Find where the given text appears and provide that cell's center as (X, Y) coordinate. 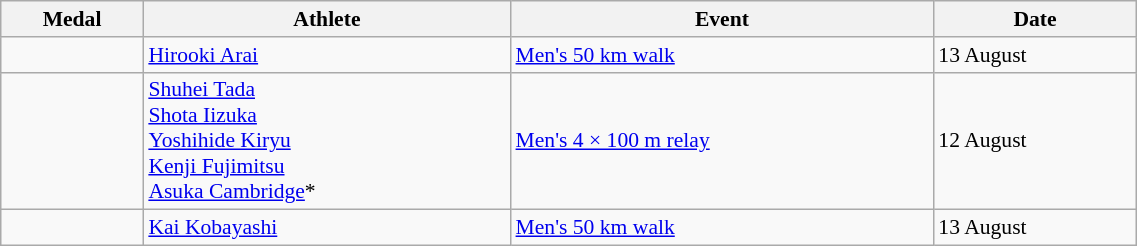
Men's 4 × 100 m relay (722, 141)
Kai Kobayashi (326, 228)
Hirooki Arai (326, 55)
Date (1035, 19)
12 August (1035, 141)
Medal (72, 19)
Event (722, 19)
Athlete (326, 19)
Shuhei TadaShota IizukaYoshihide KiryuKenji FujimitsuAsuka Cambridge* (326, 141)
